Output the (x, y) coordinate of the center of the cell containing the given text.  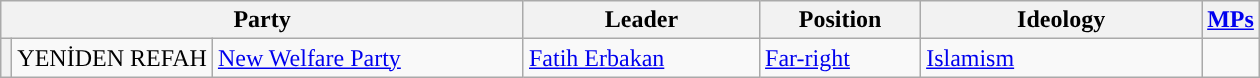
Position (840, 20)
YENİDEN REFAH (112, 58)
Party (262, 20)
Leader (641, 20)
Far-right (840, 58)
Islamism (1062, 58)
New Welfare Party (368, 58)
Ideology (1062, 20)
Fatih Erbakan (641, 58)
MPs (1231, 20)
